From the cell containing the given text, extract its center point as (x, y) coordinate. 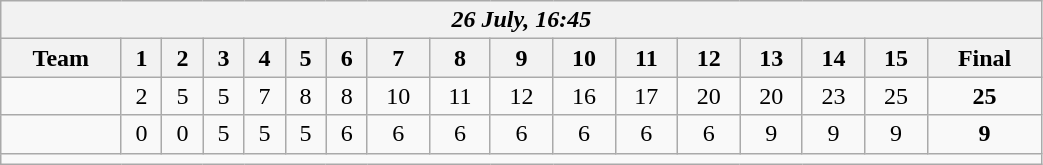
1 (142, 58)
3 (224, 58)
4 (264, 58)
16 (584, 96)
14 (833, 58)
Final (984, 58)
26 July, 16:45 (522, 20)
23 (833, 96)
17 (646, 96)
15 (896, 58)
13 (771, 58)
Team (61, 58)
